Search for the cell housing the specified text and yield its (x, y) center coordinate. 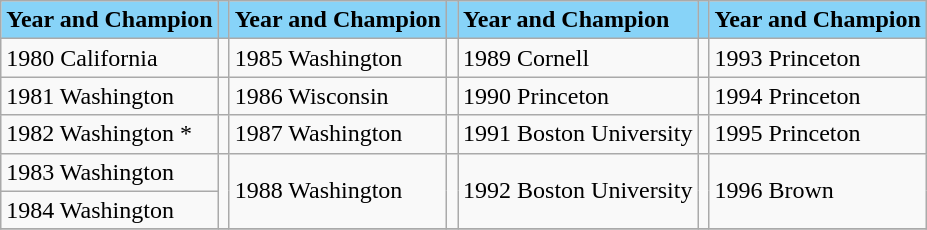
1996 Brown (818, 191)
1988 Washington (338, 191)
1986 Wisconsin (338, 96)
1993 Princeton (818, 58)
1981 Washington (110, 96)
1987 Washington (338, 134)
1991 Boston University (578, 134)
1994 Princeton (818, 96)
1982 Washington * (110, 134)
1984 Washington (110, 210)
1992 Boston University (578, 191)
1980 California (110, 58)
1985 Washington (338, 58)
1995 Princeton (818, 134)
1990 Princeton (578, 96)
1989 Cornell (578, 58)
1983 Washington (110, 172)
